Scan for the cell matching the given text and deliver its [X, Y] coordinate at center. 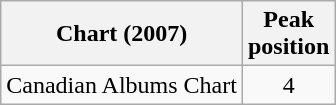
Peakposition [288, 34]
Canadian Albums Chart [122, 85]
Chart (2007) [122, 34]
4 [288, 85]
